Return (x, y) of the center of cell containing provided text 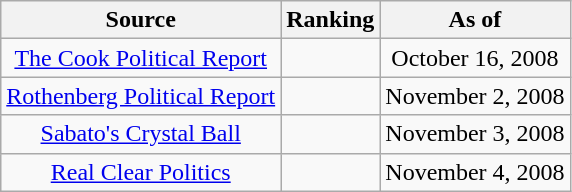
Sabato's Crystal Ball (141, 134)
The Cook Political Report (141, 58)
Real Clear Politics (141, 172)
As of (475, 20)
Ranking (330, 20)
November 3, 2008 (475, 134)
Rothenberg Political Report (141, 96)
November 4, 2008 (475, 172)
November 2, 2008 (475, 96)
Source (141, 20)
October 16, 2008 (475, 58)
